Provide the (X, Y) coordinate of the cell's center where the given text is located.  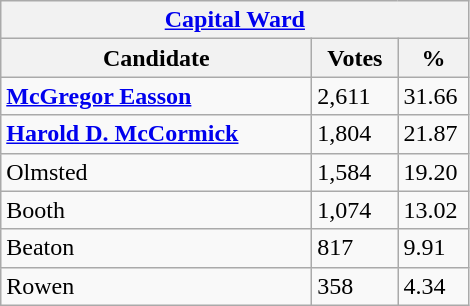
9.91 (434, 248)
Booth (156, 210)
358 (355, 286)
Candidate (156, 58)
% (434, 58)
1,074 (355, 210)
Capital Ward (235, 20)
19.20 (434, 172)
31.66 (434, 96)
Harold D. McCormick (156, 134)
2,611 (355, 96)
817 (355, 248)
1,804 (355, 134)
Olmsted (156, 172)
21.87 (434, 134)
13.02 (434, 210)
1,584 (355, 172)
McGregor Easson (156, 96)
Beaton (156, 248)
4.34 (434, 286)
Rowen (156, 286)
Votes (355, 58)
